Scan for the cell matching the given text and deliver its (X, Y) coordinate at center. 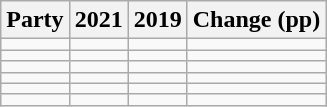
2021 (98, 20)
2019 (158, 20)
Change (pp) (256, 20)
Party (35, 20)
